Provide the (X, Y) coordinate of the cell's center where the given text is located.  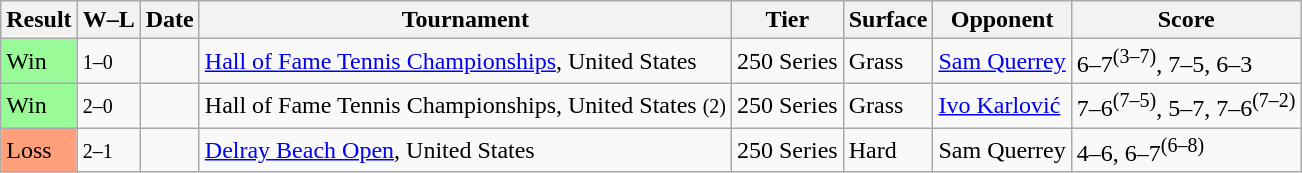
2–1 (108, 150)
Opponent (1002, 20)
Loss (39, 150)
6–7(3–7), 7–5, 6–3 (1186, 62)
1–0 (108, 62)
7–6(7–5), 5–7, 7–6(7–2) (1186, 106)
Hall of Fame Tennis Championships, United States (465, 62)
Date (170, 20)
Tier (787, 20)
2–0 (108, 106)
Score (1186, 20)
Hall of Fame Tennis Championships, United States (2) (465, 106)
Result (39, 20)
Surface (888, 20)
Ivo Karlović (1002, 106)
4–6, 6–7(6–8) (1186, 150)
Hard (888, 150)
Tournament (465, 20)
Delray Beach Open, United States (465, 150)
W–L (108, 20)
